Provide the [x, y] coordinate of the cell's center where the given text is located.  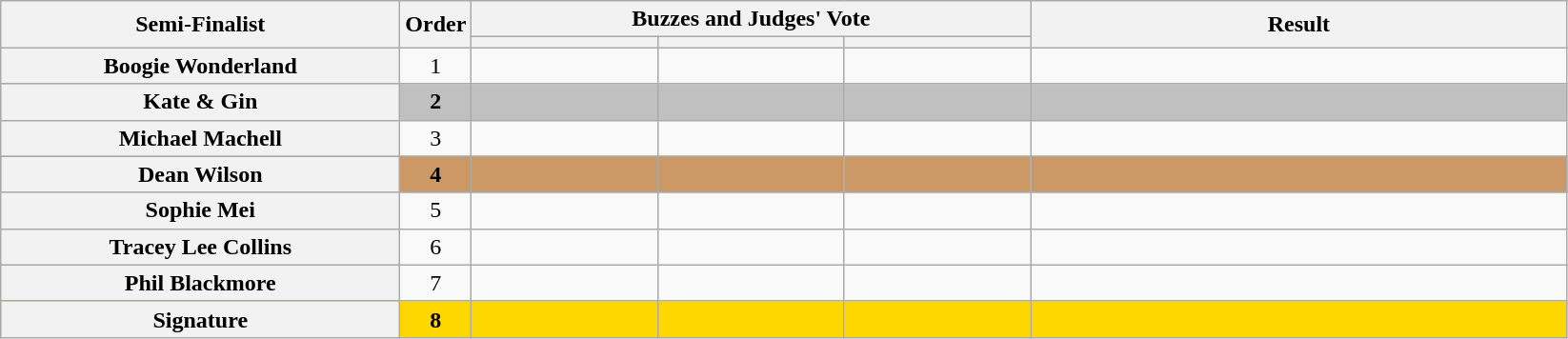
6 [436, 247]
4 [436, 174]
Kate & Gin [200, 102]
3 [436, 138]
Sophie Mei [200, 210]
Dean Wilson [200, 174]
Result [1299, 25]
Order [436, 25]
Boogie Wonderland [200, 66]
1 [436, 66]
Signature [200, 319]
Michael Machell [200, 138]
5 [436, 210]
7 [436, 283]
Tracey Lee Collins [200, 247]
2 [436, 102]
8 [436, 319]
Phil Blackmore [200, 283]
Semi-Finalist [200, 25]
Buzzes and Judges' Vote [751, 19]
